Extract the (X, Y) coordinate from the center of the cell holding the provided text.  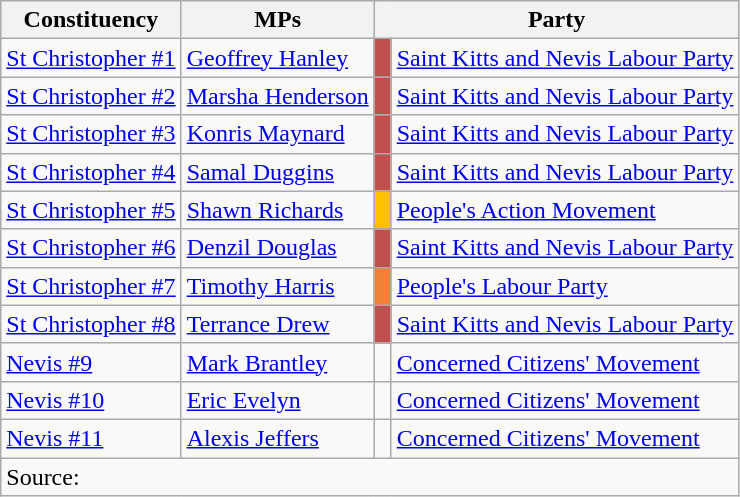
Source: (370, 477)
Denzil Douglas (278, 248)
Timothy Harris (278, 286)
St Christopher #1 (91, 58)
St Christopher #3 (91, 134)
Eric Evelyn (278, 400)
Terrance Drew (278, 324)
MPs (278, 20)
St Christopher #6 (91, 248)
Constituency (91, 20)
St Christopher #5 (91, 210)
Alexis Jeffers (278, 438)
St Christopher #8 (91, 324)
Shawn Richards (278, 210)
St Christopher #4 (91, 172)
Nevis #10 (91, 400)
Konris Maynard (278, 134)
Nevis #9 (91, 362)
Samal Duggins (278, 172)
St Christopher #7 (91, 286)
Nevis #11 (91, 438)
St Christopher #2 (91, 96)
People's Labour Party (565, 286)
People's Action Movement (565, 210)
Geoffrey Hanley (278, 58)
Mark Brantley (278, 362)
Marsha Henderson (278, 96)
Party (556, 20)
